Identify which cell holds the provided text, then report its (X, Y) central coordinate. 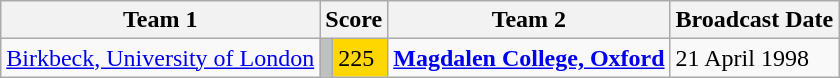
Score (354, 20)
Team 1 (160, 20)
Magdalen College, Oxford (529, 58)
Team 2 (529, 20)
21 April 1998 (754, 58)
Broadcast Date (754, 20)
Birkbeck, University of London (160, 58)
225 (360, 58)
